For the text-containing cell, return its midpoint in (x, y) coordinate format. 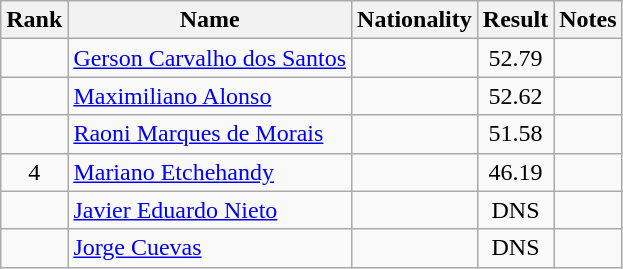
Gerson Carvalho dos Santos (210, 58)
Javier Eduardo Nieto (210, 210)
52.79 (515, 58)
Mariano Etchehandy (210, 172)
Raoni Marques de Morais (210, 134)
Nationality (415, 20)
Name (210, 20)
4 (34, 172)
Maximiliano Alonso (210, 96)
Notes (588, 20)
46.19 (515, 172)
Jorge Cuevas (210, 248)
Result (515, 20)
52.62 (515, 96)
Rank (34, 20)
51.58 (515, 134)
